Search for the cell housing the specified text and yield its (X, Y) center coordinate. 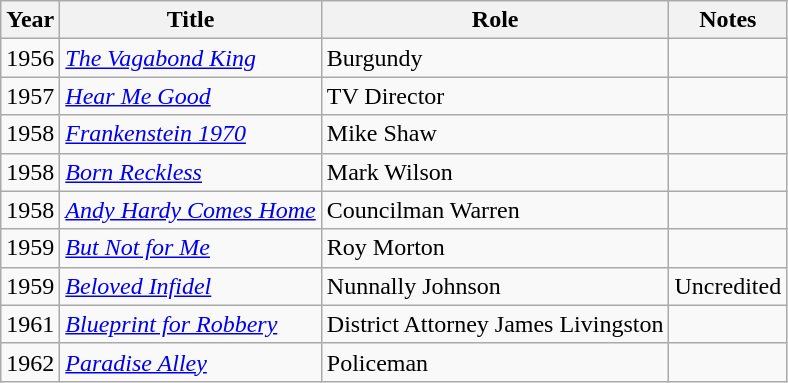
1956 (30, 58)
Role (495, 20)
Andy Hardy Comes Home (190, 210)
Mike Shaw (495, 134)
Hear Me Good (190, 96)
The Vagabond King (190, 58)
Burgundy (495, 58)
Blueprint for Robbery (190, 324)
Title (190, 20)
Born Reckless (190, 172)
Paradise Alley (190, 362)
Notes (728, 20)
Policeman (495, 362)
Frankenstein 1970 (190, 134)
Year (30, 20)
1961 (30, 324)
Councilman Warren (495, 210)
Mark Wilson (495, 172)
But Not for Me (190, 248)
Beloved Infidel (190, 286)
Roy Morton (495, 248)
1962 (30, 362)
Nunnally Johnson (495, 286)
Uncredited (728, 286)
TV Director (495, 96)
District Attorney James Livingston (495, 324)
1957 (30, 96)
